For the text-containing cell, return its midpoint in [x, y] coordinate format. 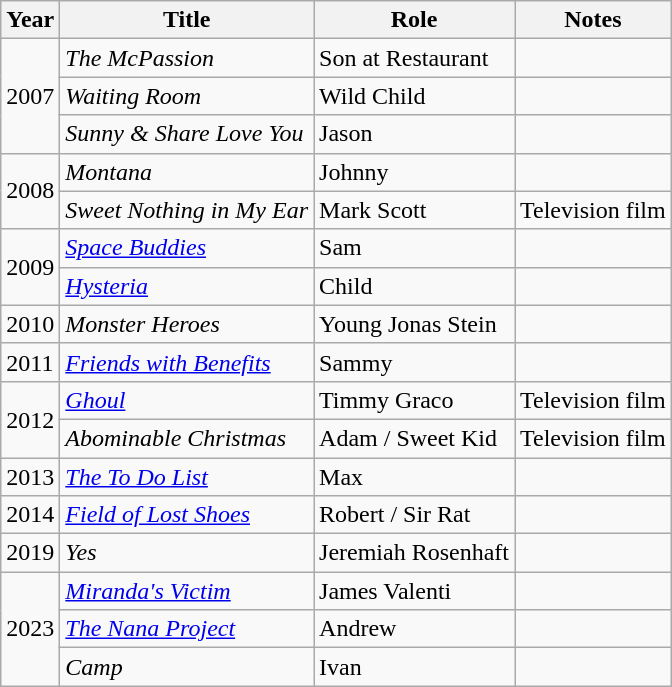
Andrew [414, 629]
Role [414, 20]
The McPassion [187, 58]
The To Do List [187, 477]
Miranda's Victim [187, 591]
Notes [594, 20]
Friends with Benefits [187, 362]
Ivan [414, 667]
Ghoul [187, 400]
Sweet Nothing in My Ear [187, 210]
2014 [30, 515]
Sunny & Share Love You [187, 134]
The Nana Project [187, 629]
Camp [187, 667]
2023 [30, 629]
2012 [30, 419]
Yes [187, 553]
Field of Lost Shoes [187, 515]
Waiting Room [187, 96]
Montana [187, 172]
2019 [30, 553]
Jason [414, 134]
Timmy Graco [414, 400]
Johnny [414, 172]
Jeremiah Rosenhaft [414, 553]
Wild Child [414, 96]
Monster Heroes [187, 324]
2013 [30, 477]
Mark Scott [414, 210]
Sammy [414, 362]
2007 [30, 96]
Hysteria [187, 286]
Abominable Christmas [187, 438]
Max [414, 477]
Adam / Sweet Kid [414, 438]
Space Buddies [187, 248]
Year [30, 20]
Son at Restaurant [414, 58]
2009 [30, 267]
2011 [30, 362]
Child [414, 286]
Title [187, 20]
2008 [30, 191]
2010 [30, 324]
James Valenti [414, 591]
Young Jonas Stein [414, 324]
Sam [414, 248]
Robert / Sir Rat [414, 515]
